Scan for the cell matching the given text and deliver its [X, Y] coordinate at center. 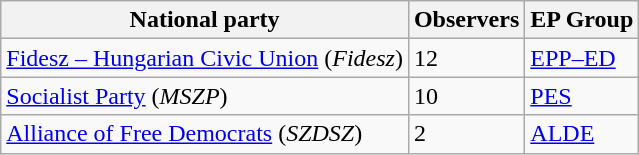
Fidesz – Hungarian Civic Union (Fidesz) [205, 58]
PES [582, 96]
EP Group [582, 20]
Alliance of Free Democrats (SZDSZ) [205, 134]
National party [205, 20]
12 [466, 58]
ALDE [582, 134]
10 [466, 96]
Socialist Party (MSZP) [205, 96]
2 [466, 134]
EPP–ED [582, 58]
Observers [466, 20]
